Pinpoint the cell where the given text exists, returning its [X, Y] midpoint coordinate. 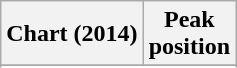
Chart (2014) [72, 34]
Peakposition [189, 34]
